Scan for the cell matching the given text and deliver its [x, y] coordinate at center. 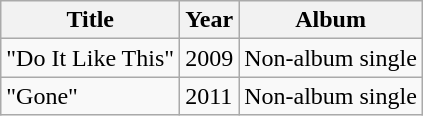
"Do It Like This" [90, 58]
"Gone" [90, 96]
Title [90, 20]
Album [331, 20]
2011 [210, 96]
2009 [210, 58]
Year [210, 20]
